From the cell containing the given text, extract its center point as [x, y] coordinate. 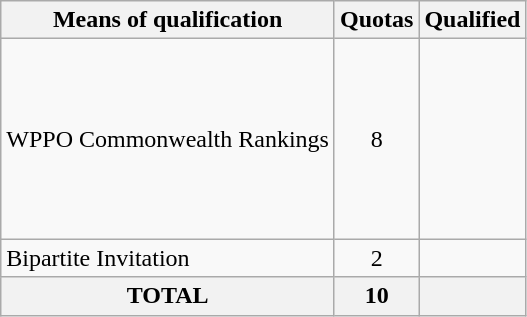
TOTAL [168, 296]
2 [376, 258]
WPPO Commonwealth Rankings [168, 139]
Quotas [376, 20]
10 [376, 296]
Bipartite Invitation [168, 258]
8 [376, 139]
Qualified [472, 20]
Means of qualification [168, 20]
